Determine the [x, y] coordinate at the center of the cell enclosing the given text.  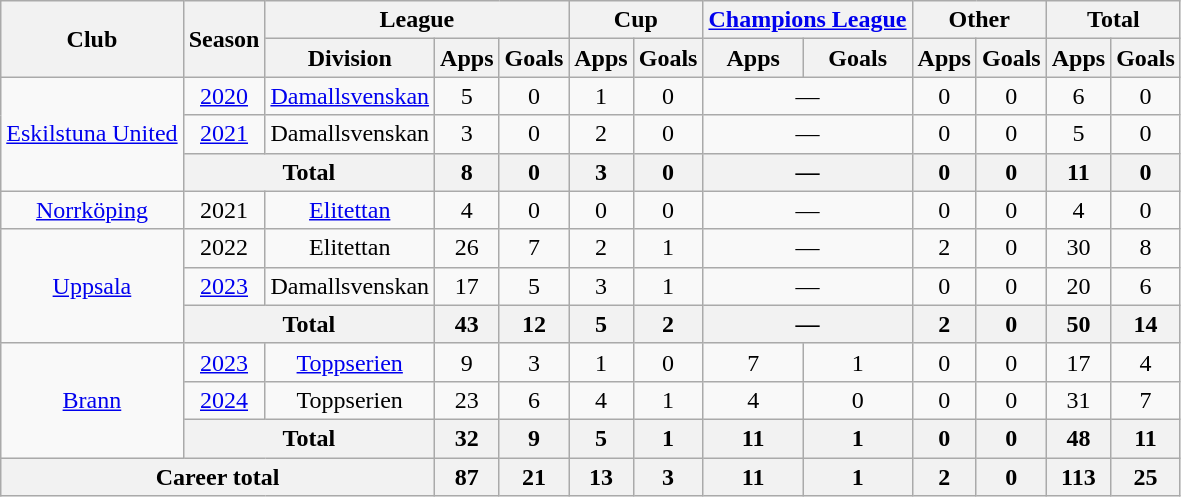
Career total [218, 477]
113 [1078, 477]
Eskilstuna United [92, 134]
Champions League [808, 20]
Division [350, 58]
30 [1078, 248]
31 [1078, 400]
Season [224, 39]
43 [467, 324]
32 [467, 438]
Brann [92, 400]
Norrköping [92, 210]
20 [1078, 286]
2020 [224, 96]
14 [1146, 324]
Cup [636, 20]
12 [534, 324]
21 [534, 477]
23 [467, 400]
48 [1078, 438]
2022 [224, 248]
13 [601, 477]
26 [467, 248]
League [417, 20]
50 [1078, 324]
2024 [224, 400]
Uppsala [92, 286]
Other [979, 20]
Club [92, 39]
87 [467, 477]
25 [1146, 477]
